Determine the [x, y] coordinate at the center of the cell enclosing the given text.  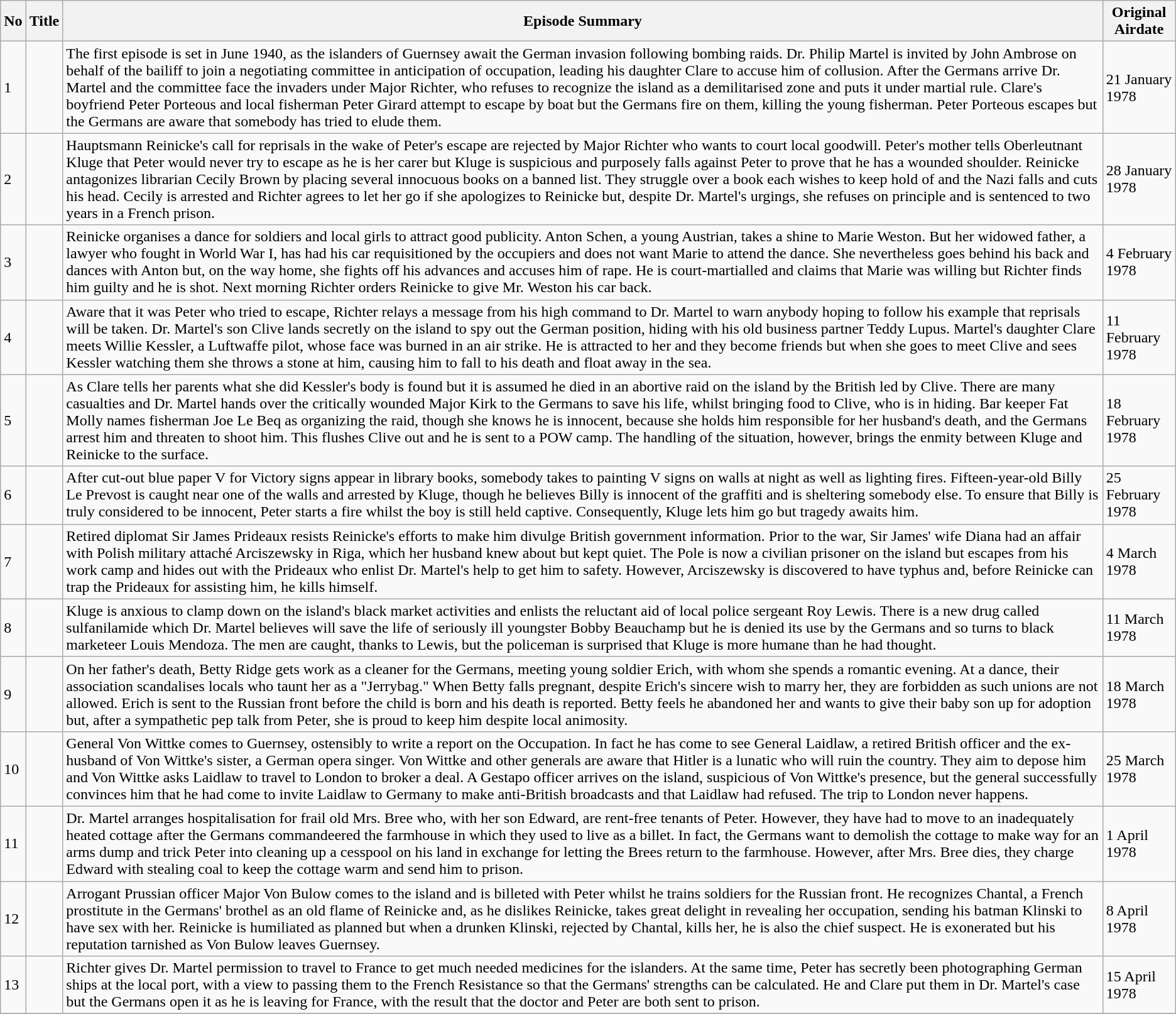
11 February 1978 [1139, 337]
10 [13, 769]
25 February 1978 [1139, 495]
Episode Summary [583, 21]
15 April 1978 [1139, 985]
12 [13, 919]
11 [13, 843]
3 [13, 263]
21 January 1978 [1139, 87]
1 April 1978 [1139, 843]
1 [13, 87]
Title [44, 21]
11 March 1978 [1139, 628]
7 [13, 562]
18 March 1978 [1139, 694]
8 [13, 628]
4 March 1978 [1139, 562]
8 April 1978 [1139, 919]
13 [13, 985]
5 [13, 420]
9 [13, 694]
28 January 1978 [1139, 179]
25 March 1978 [1139, 769]
Original Airdate [1139, 21]
6 [13, 495]
4 February 1978 [1139, 263]
4 [13, 337]
2 [13, 179]
18 February 1978 [1139, 420]
No [13, 21]
